Detect which cell encompasses the target text, then output its (x, y) center coordinate. 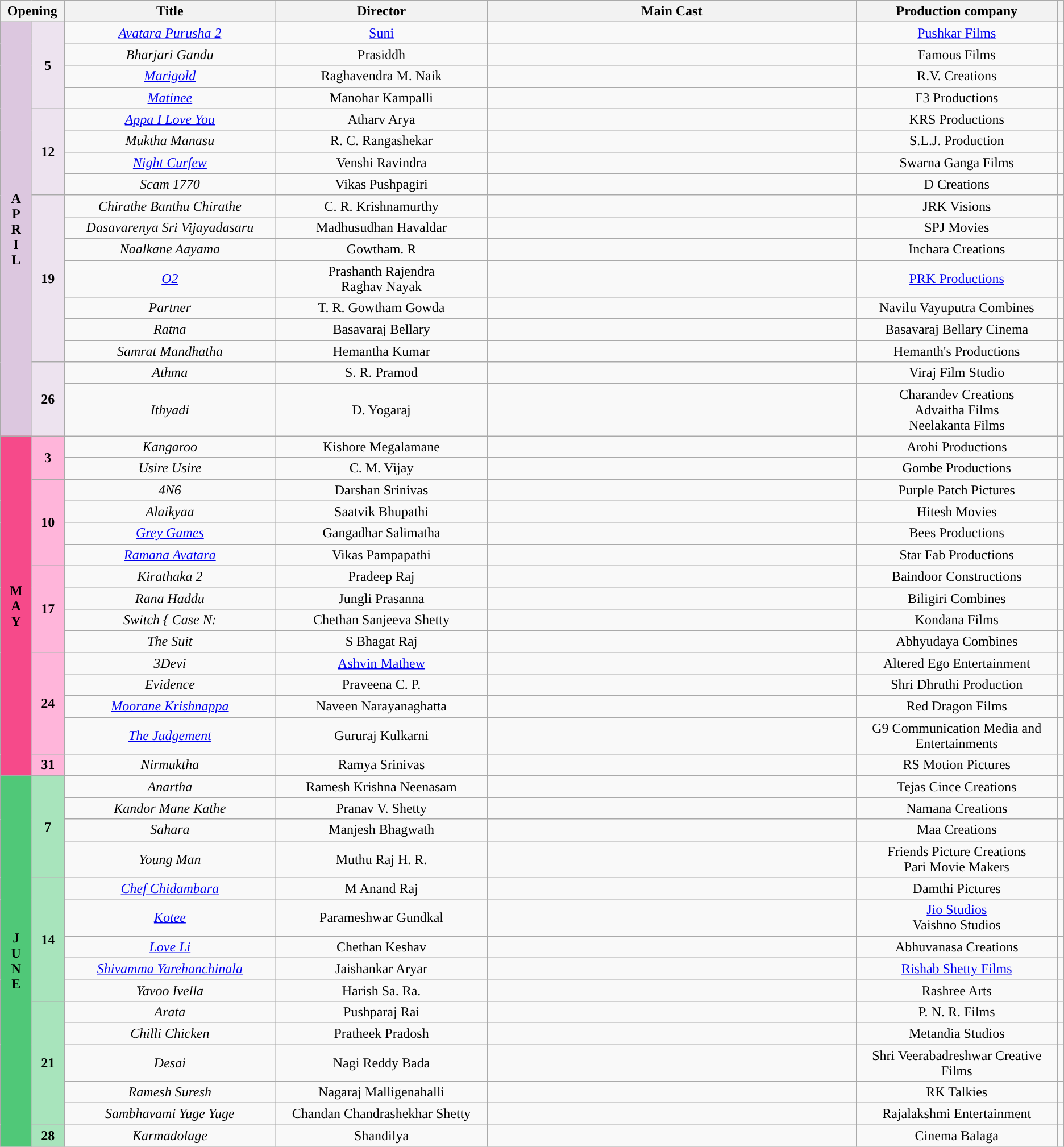
Desai (170, 1063)
4N6 (170, 490)
Namana Creations (957, 808)
14 (48, 939)
Samrat Mandhatha (170, 351)
Hitesh Movies (957, 512)
Tejas Cince Creations (957, 787)
Darshan Srinivas (381, 490)
Pranav V. Shetty (381, 808)
RK Talkies (957, 1092)
Shri Dhruthi Production (957, 685)
Charandev Creations Advaitha Films Neelakanta Films (957, 410)
3 (48, 458)
19 (48, 279)
Bharjari Gandu (170, 55)
Gombe Productions (957, 468)
Opening (32, 11)
12 (48, 152)
Jaishankar Aryar (381, 969)
O2 (170, 279)
Suni (381, 33)
Prasiddh (381, 55)
Ramya Srinivas (381, 765)
Manjesh Bhagwath (381, 830)
Ramana Avatara (170, 555)
Pradeep Raj (381, 576)
Prashanth Rajendra Raghav Nayak (381, 279)
Basavaraj Bellary Cinema (957, 330)
Navilu Vayuputra Combines (957, 308)
Manohar Kampalli (381, 98)
Altered Ego Entertainment (957, 663)
Karmadolage (170, 1136)
Vikas Pampapathi (381, 555)
Nagaraj Malligenahalli (381, 1092)
Chirathe Banthu Chirathe (170, 206)
Biligiri Combines (957, 598)
APRIL (16, 229)
Nirmuktha (170, 765)
Night Curfew (170, 163)
PRK Productions (957, 279)
Yavoo Ivella (170, 990)
Chilli Chicken (170, 1033)
Gowtham. R (381, 249)
T. R. Gowtham Gowda (381, 308)
Arohi Productions (957, 447)
Pushkar Films (957, 33)
Chef Chidambara (170, 888)
Abhyudaya Combines (957, 641)
28 (48, 1136)
Rana Haddu (170, 598)
JRK Visions (957, 206)
Chethan Keshav (381, 947)
C. R. Krishnamurthy (381, 206)
Usire Usire (170, 468)
Dasavarenya Sri Vijayadasaru (170, 227)
Cinema Balaga (957, 1136)
Parameshwar Gundkal (381, 917)
Pushparaj Rai (381, 1012)
3Devi (170, 663)
5 (48, 65)
Anartha (170, 787)
Nagi Reddy Bada (381, 1063)
Love Li (170, 947)
Rashree Arts (957, 990)
Muthu Raj H. R. (381, 859)
Ratna (170, 330)
Evidence (170, 685)
7 (48, 826)
MAY (16, 606)
Hemantha Kumar (381, 351)
Director (381, 11)
Scam 1770 (170, 184)
Red Dragon Films (957, 707)
Kangaroo (170, 447)
R. C. Rangashekar (381, 141)
Harish Sa. Ra. (381, 990)
Purple Patch Pictures (957, 490)
Switch { Case N: (170, 620)
Abhuvanasa Creations (957, 947)
P. N. R. Films (957, 1012)
SPJ Movies (957, 227)
26 (48, 399)
S.L.J. Production (957, 141)
G9 Communication Media and Entertainments (957, 735)
Pratheek Pradosh (381, 1033)
M Anand Raj (381, 888)
Naalkane Aayama (170, 249)
31 (48, 765)
D. Yogaraj (381, 410)
F3 Productions (957, 98)
Maa Creations (957, 830)
Swarna Ganga Films (957, 163)
Famous Films (957, 55)
10 (48, 522)
Friends Picture Creations Pari Movie Makers (957, 859)
S Bhagat Raj (381, 641)
C. M. Vijay (381, 468)
Kishore Megalamane (381, 447)
Kondana Films (957, 620)
Kotee (170, 917)
Ashvin Mathew (381, 663)
Viraj Film Studio (957, 373)
Praveena C. P. (381, 685)
Baindoor Constructions (957, 576)
Metandia Studios (957, 1033)
R.V. Creations (957, 76)
Shri Veerabadreshwar Creative Films (957, 1063)
JUNE (16, 961)
Hemanth's Productions (957, 351)
Production company (957, 11)
Ithyadi (170, 410)
Appa I Love You (170, 119)
Sambhavami Yuge Yuge (170, 1114)
24 (48, 704)
Moorane Krishnappa (170, 707)
Shivamma Yarehanchinala (170, 969)
Atharv Arya (381, 119)
Sahara (170, 830)
Jungli Prasanna (381, 598)
Main Cast (672, 11)
Gururaj Kulkarni (381, 735)
Star Fab Productions (957, 555)
Matinee (170, 98)
Bees Productions (957, 533)
Vikas Pushpagiri (381, 184)
Title (170, 11)
The Suit (170, 641)
Marigold (170, 76)
Basavaraj Bellary (381, 330)
Raghavendra M. Naik (381, 76)
The Judgement (170, 735)
Partner (170, 308)
Young Man (170, 859)
Madhusudhan Havaldar (381, 227)
RS Motion Pictures (957, 765)
KRS Productions (957, 119)
D Creations (957, 184)
Gangadhar Salimatha (381, 533)
Saatvik Bhupathi (381, 512)
S. R. Pramod (381, 373)
Alaikyaa (170, 512)
Chandan Chandrashekhar Shetty (381, 1114)
Grey Games (170, 533)
17 (48, 609)
Chethan Sanjeeva Shetty (381, 620)
Shandilya (381, 1136)
Athma (170, 373)
Kirathaka 2 (170, 576)
Ramesh Krishna Neenasam (381, 787)
Avatara Purusha 2 (170, 33)
Damthi Pictures (957, 888)
Kandor Mane Kathe (170, 808)
Muktha Manasu (170, 141)
Venshi Ravindra (381, 163)
Rajalakshmi Entertainment (957, 1114)
Rishab Shetty Films (957, 969)
21 (48, 1063)
Arata (170, 1012)
Inchara Creations (957, 249)
Jio StudiosVaishno Studios (957, 917)
Ramesh Suresh (170, 1092)
Naveen Narayanaghatta (381, 707)
